From the cell containing the given text, extract its center point as [x, y] coordinate. 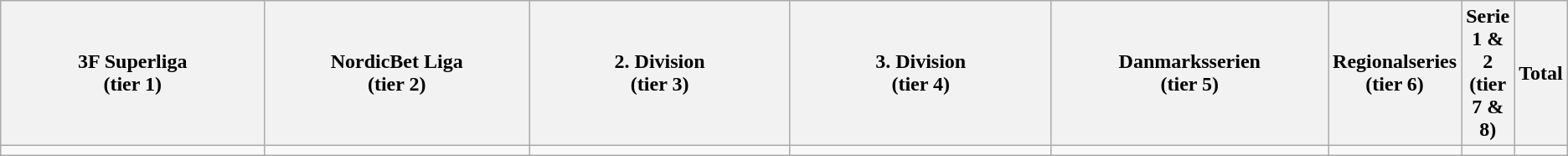
Danmarksserien (tier 5) [1189, 74]
3. Division (tier 4) [921, 74]
3F Superliga (tier 1) [132, 74]
NordicBet Liga (tier 2) [397, 74]
Regionalseries (tier 6) [1395, 74]
Serie 1 & 2(tier 7 & 8) [1488, 74]
2. Division (tier 3) [660, 74]
Total [1541, 74]
